Determine the [x, y] coordinate at the center of the cell enclosing the given text.  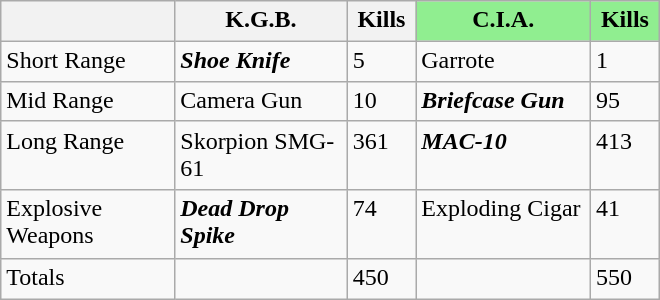
361 [382, 156]
Mid Range [88, 101]
C.I.A. [504, 21]
5 [382, 61]
Short Range [88, 61]
74 [382, 224]
Explosive Weapons [88, 224]
1 [626, 61]
Shoe Knife [261, 61]
Garrote [504, 61]
413 [626, 156]
10 [382, 101]
MAC-10 [504, 156]
Long Range [88, 156]
550 [626, 279]
Briefcase Gun [504, 101]
K.G.B. [261, 21]
Dead Drop Spike [261, 224]
450 [382, 279]
Exploding Cigar [504, 224]
Totals [88, 279]
Skorpion SMG-61 [261, 156]
95 [626, 101]
Camera Gun [261, 101]
41 [626, 224]
